From the cell containing the given text, extract its center point as [X, Y] coordinate. 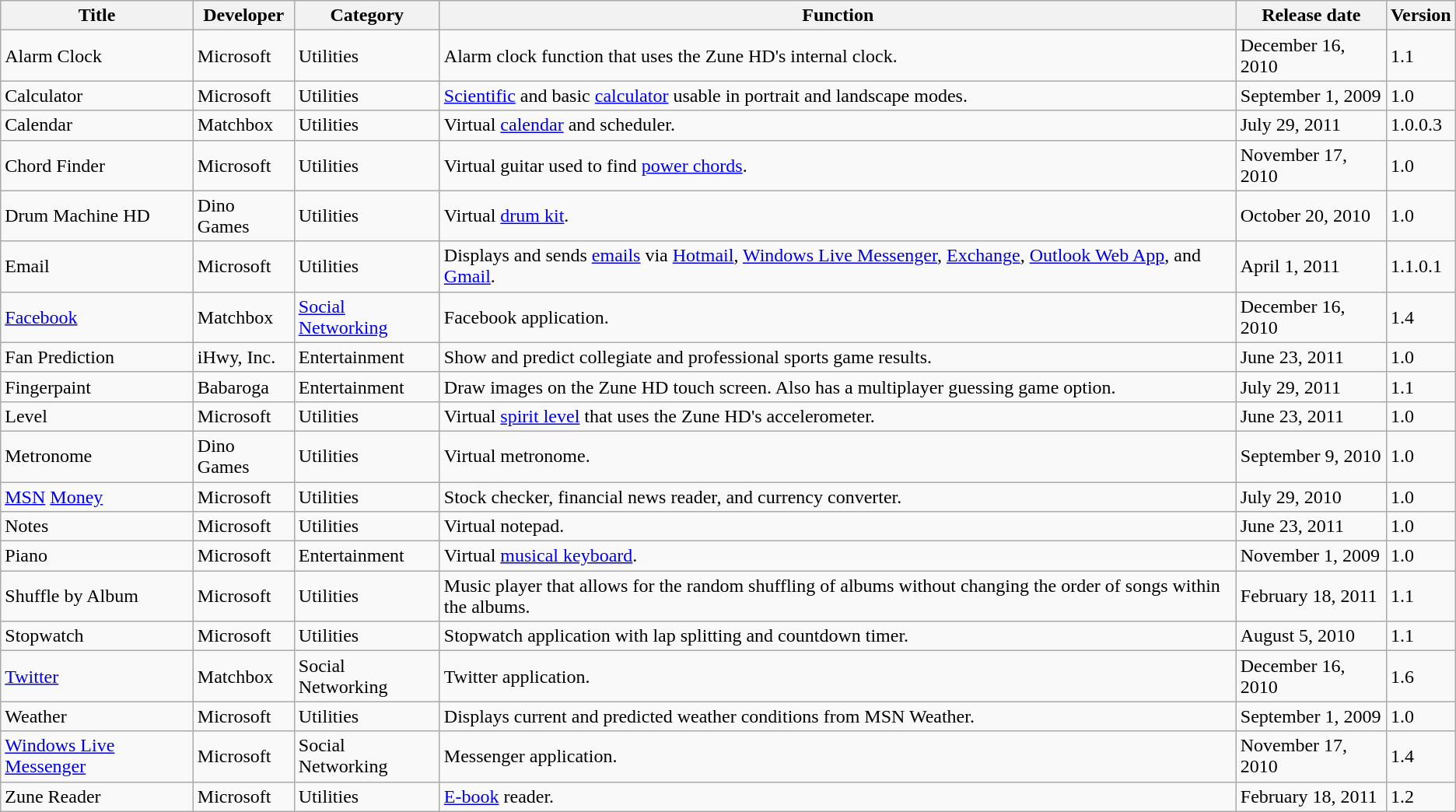
Virtual notepad. [838, 527]
October 20, 2010 [1311, 216]
Category [367, 16]
Alarm clock function that uses the Zune HD's internal clock. [838, 56]
Virtual spirit level that uses the Zune HD's accelerometer. [838, 416]
August 5, 2010 [1311, 636]
Music player that allows for the random shuffling of albums without changing the order of songs within the albums. [838, 596]
Facebook [97, 317]
Twitter [97, 677]
Release date [1311, 16]
Messenger application. [838, 756]
Stock checker, financial news reader, and currency converter. [838, 497]
Draw images on the Zune HD touch screen. Also has a multiplayer guessing game option. [838, 387]
Virtual musical keyboard. [838, 556]
Facebook application. [838, 317]
Stopwatch application with lap splitting and countdown timer. [838, 636]
1.6 [1420, 677]
Scientific and basic calculator usable in portrait and landscape modes. [838, 96]
Calculator [97, 96]
Developer [243, 16]
MSN Money [97, 497]
July 29, 2010 [1311, 497]
Twitter application. [838, 677]
Stopwatch [97, 636]
Zune Reader [97, 796]
Fingerpaint [97, 387]
Virtual guitar used to find power chords. [838, 165]
Metronome [97, 456]
Fan Prediction [97, 357]
Version [1420, 16]
Function [838, 16]
November 1, 2009 [1311, 556]
Babaroga [243, 387]
Email [97, 266]
E-book reader. [838, 796]
1.0.0.3 [1420, 125]
Shuffle by Album [97, 596]
Drum Machine HD [97, 216]
Displays current and predicted weather conditions from MSN Weather. [838, 716]
1.2 [1420, 796]
Displays and sends emails via Hotmail, Windows Live Messenger, Exchange, Outlook Web App, and Gmail. [838, 266]
iHwy, Inc. [243, 357]
1.1.0.1 [1420, 266]
Alarm Clock [97, 56]
Windows Live Messenger [97, 756]
Virtual calendar and scheduler. [838, 125]
Weather [97, 716]
Piano [97, 556]
Chord Finder [97, 165]
Show and predict collegiate and professional sports game results. [838, 357]
Calendar [97, 125]
April 1, 2011 [1311, 266]
Virtual drum kit. [838, 216]
Notes [97, 527]
Virtual metronome. [838, 456]
September 9, 2010 [1311, 456]
Title [97, 16]
Level [97, 416]
